Return the [X, Y] coordinate for the center point of the cell that contains the specified text.  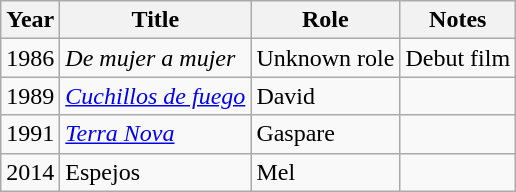
Cuchillos de fuego [156, 96]
Terra Nova [156, 134]
Title [156, 20]
Debut film [458, 58]
Role [326, 20]
Mel [326, 172]
Espejos [156, 172]
Year [30, 20]
1986 [30, 58]
De mujer a mujer [156, 58]
Notes [458, 20]
2014 [30, 172]
Unknown role [326, 58]
David [326, 96]
1989 [30, 96]
1991 [30, 134]
Gaspare [326, 134]
